For the text-containing cell, return its midpoint in (x, y) coordinate format. 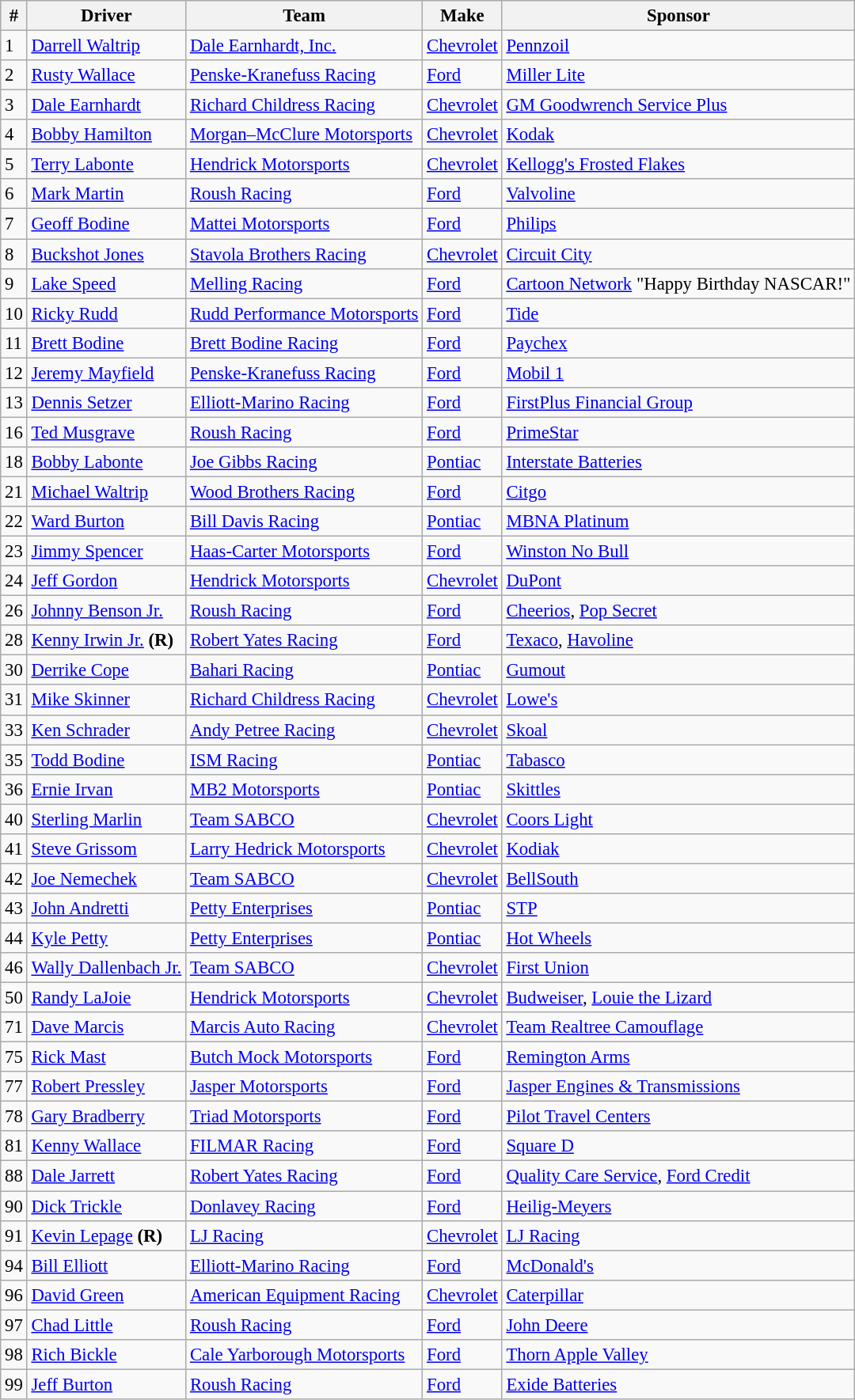
Make (462, 16)
Joe Gibbs Racing (304, 462)
Bahari Racing (304, 670)
99 (14, 1384)
Pilot Travel Centers (678, 1117)
Haas-Carter Motorsports (304, 552)
Bobby Labonte (106, 462)
Randy LaJoie (106, 998)
50 (14, 998)
Team Realtree Camouflage (678, 1027)
American Equipment Racing (304, 1295)
Miller Lite (678, 75)
10 (14, 313)
Skittles (678, 789)
Gumout (678, 670)
MB2 Motorsports (304, 789)
Interstate Batteries (678, 462)
21 (14, 491)
Dave Marcis (106, 1027)
Dennis Setzer (106, 403)
Mobil 1 (678, 373)
Driver (106, 16)
STP (678, 909)
Triad Motorsports (304, 1117)
# (14, 16)
97 (14, 1325)
BellSouth (678, 878)
Rich Bickle (106, 1355)
PrimeStar (678, 432)
Andy Petree Racing (304, 730)
Kenny Irwin Jr. (R) (106, 640)
40 (14, 819)
Tide (678, 313)
Bill Elliott (106, 1265)
22 (14, 522)
88 (14, 1176)
Skoal (678, 730)
Jasper Engines & Transmissions (678, 1087)
Stavola Brothers Racing (304, 254)
11 (14, 343)
4 (14, 135)
Citgo (678, 491)
David Green (106, 1295)
Donlavey Racing (304, 1206)
John Andretti (106, 909)
Team (304, 16)
FirstPlus Financial Group (678, 403)
Michael Waltrip (106, 491)
FILMAR Racing (304, 1147)
Budweiser, Louie the Lizard (678, 998)
Robert Pressley (106, 1087)
Morgan–McClure Motorsports (304, 135)
Darrell Waltrip (106, 46)
78 (14, 1117)
Exide Batteries (678, 1384)
42 (14, 878)
Chad Little (106, 1325)
Ward Burton (106, 522)
Bill Davis Racing (304, 522)
Mike Skinner (106, 700)
6 (14, 194)
MBNA Platinum (678, 522)
Melling Racing (304, 283)
Gary Bradberry (106, 1117)
Steve Grissom (106, 849)
46 (14, 968)
Wood Brothers Racing (304, 491)
36 (14, 789)
Remington Arms (678, 1057)
Heilig-Meyers (678, 1206)
Paychex (678, 343)
13 (14, 403)
7 (14, 224)
18 (14, 462)
Jimmy Spencer (106, 552)
Cheerios, Pop Secret (678, 611)
90 (14, 1206)
16 (14, 432)
Rusty Wallace (106, 75)
3 (14, 105)
Kenny Wallace (106, 1147)
John Deere (678, 1325)
Dale Earnhardt (106, 105)
Dale Earnhardt, Inc. (304, 46)
9 (14, 283)
McDonald's (678, 1265)
Ricky Rudd (106, 313)
1 (14, 46)
Thorn Apple Valley (678, 1355)
Jasper Motorsports (304, 1087)
GM Goodwrench Service Plus (678, 105)
Lake Speed (106, 283)
41 (14, 849)
DuPont (678, 581)
Circuit City (678, 254)
Quality Care Service, Ford Credit (678, 1176)
Winston No Bull (678, 552)
Todd Bodine (106, 760)
81 (14, 1147)
12 (14, 373)
5 (14, 165)
Brett Bodine Racing (304, 343)
Jeff Gordon (106, 581)
Larry Hedrick Motorsports (304, 849)
44 (14, 938)
71 (14, 1027)
Cartoon Network "Happy Birthday NASCAR!" (678, 283)
Butch Mock Motorsports (304, 1057)
Tabasco (678, 760)
30 (14, 670)
77 (14, 1087)
Sponsor (678, 16)
23 (14, 552)
Kodiak (678, 849)
Wally Dallenbach Jr. (106, 968)
Marcis Auto Racing (304, 1027)
Texaco, Havoline (678, 640)
Valvoline (678, 194)
Cale Yarborough Motorsports (304, 1355)
Kodak (678, 135)
24 (14, 581)
Lowe's (678, 700)
Coors Light (678, 819)
Jeff Burton (106, 1384)
Geoff Bodine (106, 224)
98 (14, 1355)
Rick Mast (106, 1057)
Rudd Performance Motorsports (304, 313)
43 (14, 909)
Johnny Benson Jr. (106, 611)
35 (14, 760)
Dick Trickle (106, 1206)
91 (14, 1235)
Sterling Marlin (106, 819)
Jeremy Mayfield (106, 373)
Derrike Cope (106, 670)
Kellogg's Frosted Flakes (678, 165)
Mattei Motorsports (304, 224)
First Union (678, 968)
Pennzoil (678, 46)
26 (14, 611)
Terry Labonte (106, 165)
Hot Wheels (678, 938)
Philips (678, 224)
94 (14, 1265)
Kevin Lepage (R) (106, 1235)
Buckshot Jones (106, 254)
ISM Racing (304, 760)
Ernie Irvan (106, 789)
Caterpillar (678, 1295)
Ted Musgrave (106, 432)
33 (14, 730)
Brett Bodine (106, 343)
75 (14, 1057)
Joe Nemechek (106, 878)
Kyle Petty (106, 938)
Bobby Hamilton (106, 135)
Dale Jarrett (106, 1176)
96 (14, 1295)
28 (14, 640)
Ken Schrader (106, 730)
Mark Martin (106, 194)
8 (14, 254)
Square D (678, 1147)
31 (14, 700)
2 (14, 75)
